Return the (X, Y) coordinate for the center point of the cell that contains the specified text.  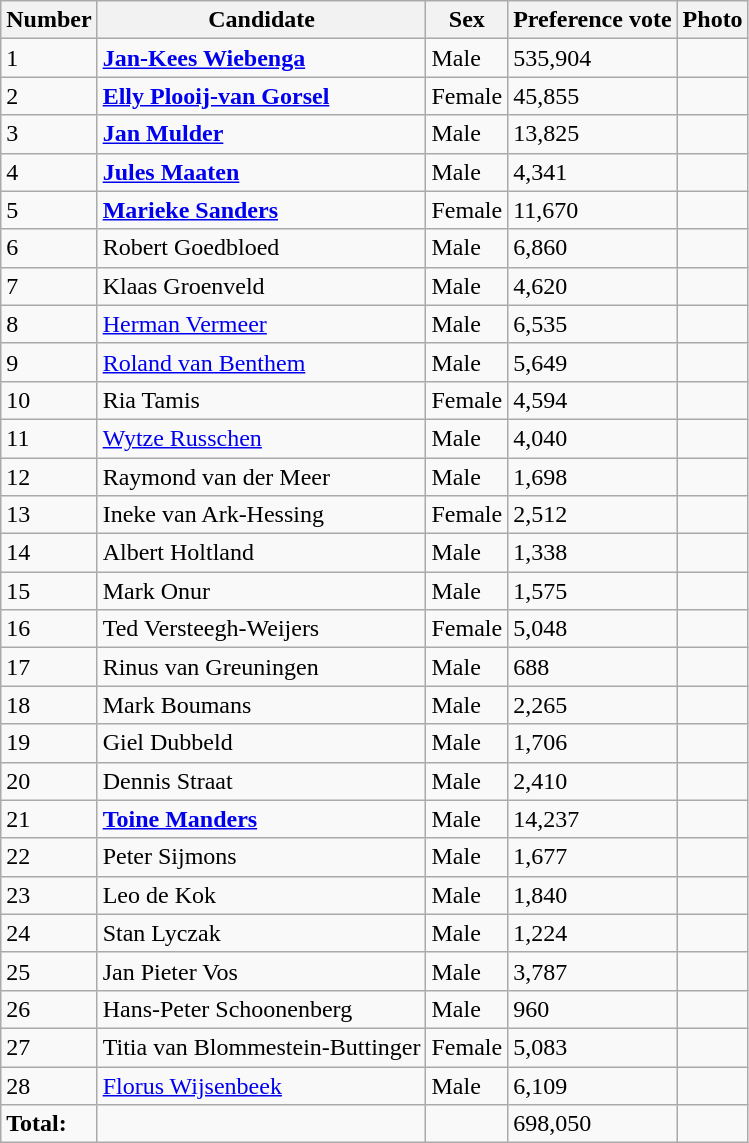
Jan Mulder (262, 134)
Leo de Kok (262, 895)
6,109 (592, 1085)
11 (49, 438)
13 (49, 515)
3 (49, 134)
4,594 (592, 400)
1,224 (592, 933)
Preference vote (592, 20)
6 (49, 248)
1,677 (592, 857)
28 (49, 1085)
Ineke van Ark-Hessing (262, 515)
15 (49, 591)
Number (49, 20)
1 (49, 58)
535,904 (592, 58)
Mark Onur (262, 591)
Klaas Groenveld (262, 286)
688 (592, 667)
Stan Lyczak (262, 933)
Herman Vermeer (262, 324)
1,706 (592, 743)
13,825 (592, 134)
11,670 (592, 210)
Ria Tamis (262, 400)
698,050 (592, 1124)
1,338 (592, 553)
Albert Holtland (262, 553)
5,048 (592, 629)
17 (49, 667)
2 (49, 96)
4,620 (592, 286)
Titia van Blommestein-Buttinger (262, 1047)
Ted Versteegh-Weijers (262, 629)
4 (49, 172)
Toine Manders (262, 819)
Sex (467, 20)
Robert Goedbloed (262, 248)
Photo (712, 20)
4,040 (592, 438)
18 (49, 705)
3,787 (592, 971)
2,512 (592, 515)
Total: (49, 1124)
1,698 (592, 477)
Raymond van der Meer (262, 477)
5,649 (592, 362)
22 (49, 857)
Jan Pieter Vos (262, 971)
Marieke Sanders (262, 210)
1,575 (592, 591)
Candidate (262, 20)
27 (49, 1047)
Rinus van Greuningen (262, 667)
Hans-Peter Schoonenberg (262, 1009)
12 (49, 477)
Elly Plooij-van Gorsel (262, 96)
45,855 (592, 96)
4,341 (592, 172)
Mark Boumans (262, 705)
5 (49, 210)
Jules Maaten (262, 172)
19 (49, 743)
Roland van Benthem (262, 362)
6,535 (592, 324)
20 (49, 781)
Jan-Kees Wiebenga (262, 58)
14,237 (592, 819)
Giel Dubbeld (262, 743)
21 (49, 819)
25 (49, 971)
Peter Sijmons (262, 857)
9 (49, 362)
16 (49, 629)
23 (49, 895)
Florus Wijsenbeek (262, 1085)
26 (49, 1009)
14 (49, 553)
8 (49, 324)
Dennis Straat (262, 781)
2,410 (592, 781)
960 (592, 1009)
1,840 (592, 895)
7 (49, 286)
24 (49, 933)
10 (49, 400)
2,265 (592, 705)
5,083 (592, 1047)
Wytze Russchen (262, 438)
6,860 (592, 248)
